Determine the (X, Y) coordinate at the center of the cell enclosing the given text.  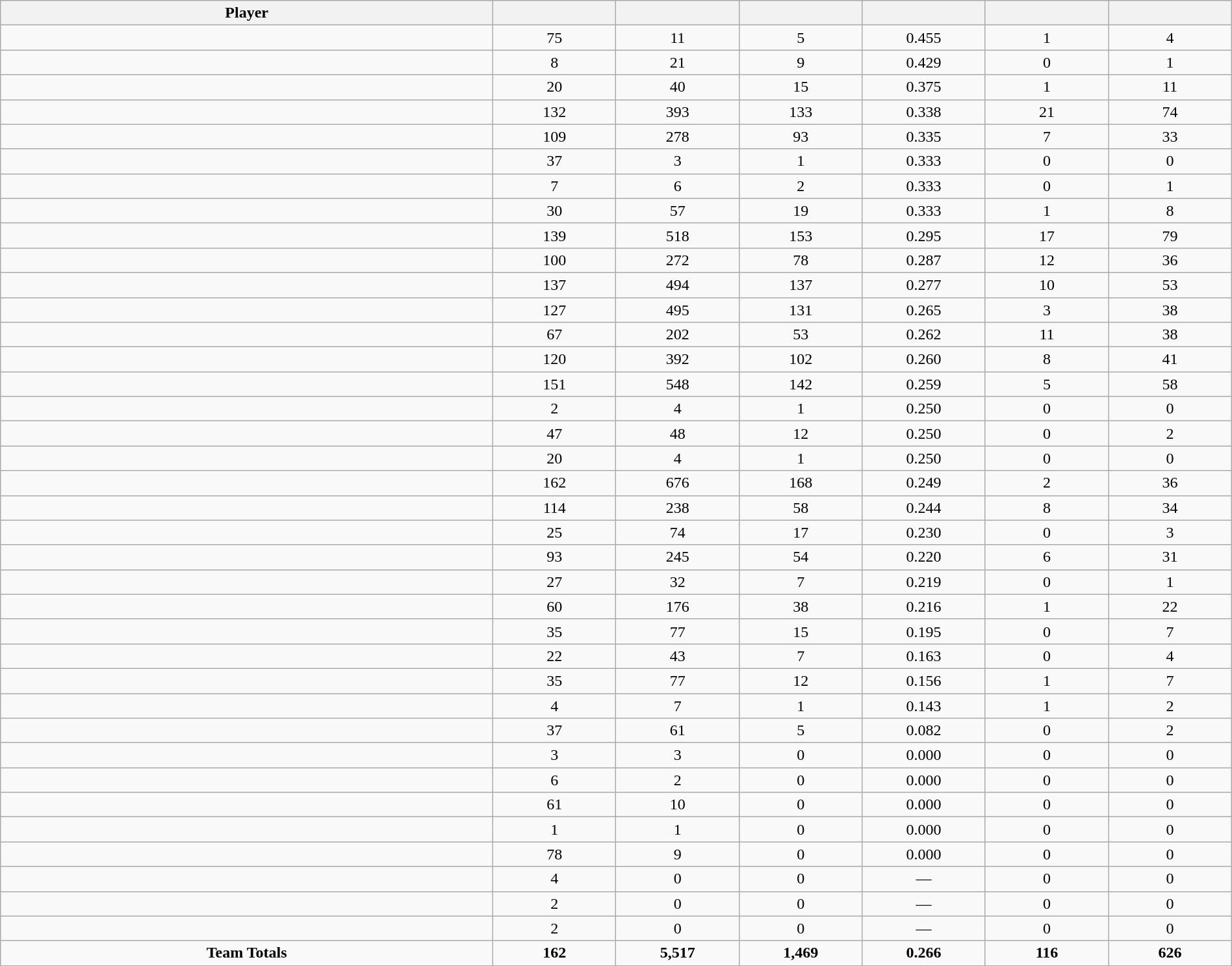
0.287 (924, 260)
0.335 (924, 137)
0.277 (924, 285)
Player (247, 13)
151 (555, 384)
30 (555, 211)
57 (677, 211)
0.249 (924, 483)
109 (555, 137)
0.375 (924, 87)
0.230 (924, 532)
0.338 (924, 112)
0.219 (924, 582)
116 (1046, 953)
0.262 (924, 335)
0.163 (924, 656)
131 (801, 310)
0.260 (924, 359)
495 (677, 310)
0.259 (924, 384)
47 (555, 434)
0.295 (924, 235)
41 (1170, 359)
176 (677, 607)
0.429 (924, 62)
43 (677, 656)
0.455 (924, 38)
676 (677, 483)
79 (1170, 235)
32 (677, 582)
27 (555, 582)
139 (555, 235)
153 (801, 235)
60 (555, 607)
0.265 (924, 310)
25 (555, 532)
272 (677, 260)
392 (677, 359)
142 (801, 384)
Team Totals (247, 953)
67 (555, 335)
0.266 (924, 953)
54 (801, 557)
0.244 (924, 508)
33 (1170, 137)
393 (677, 112)
626 (1170, 953)
5,517 (677, 953)
40 (677, 87)
238 (677, 508)
0.220 (924, 557)
0.082 (924, 731)
133 (801, 112)
19 (801, 211)
48 (677, 434)
114 (555, 508)
34 (1170, 508)
100 (555, 260)
202 (677, 335)
278 (677, 137)
75 (555, 38)
120 (555, 359)
127 (555, 310)
0.156 (924, 681)
168 (801, 483)
0.195 (924, 631)
518 (677, 235)
0.143 (924, 705)
494 (677, 285)
1,469 (801, 953)
102 (801, 359)
548 (677, 384)
31 (1170, 557)
0.216 (924, 607)
245 (677, 557)
132 (555, 112)
